Detect which cell encompasses the target text, then output its [x, y] center coordinate. 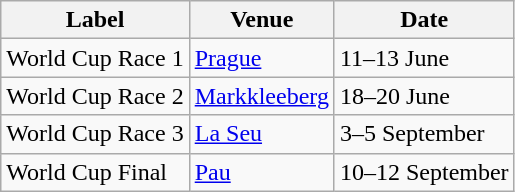
10–12 September [424, 172]
La Seu [262, 134]
Date [424, 20]
18–20 June [424, 96]
Markkleeberg [262, 96]
World Cup Final [95, 172]
11–13 June [424, 58]
3–5 September [424, 134]
Pau [262, 172]
Venue [262, 20]
World Cup Race 3 [95, 134]
Label [95, 20]
World Cup Race 1 [95, 58]
Prague [262, 58]
World Cup Race 2 [95, 96]
